Pinpoint the cell where the given text exists, returning its (X, Y) midpoint coordinate. 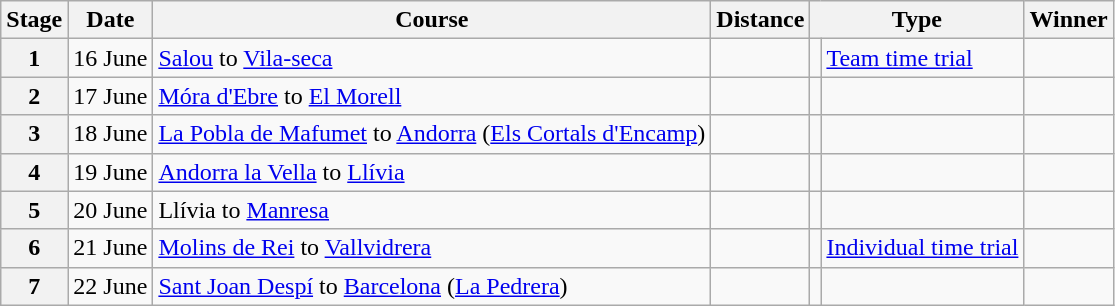
Individual time trial (922, 248)
17 June (110, 96)
Móra d'Ebre to El Morell (432, 96)
Team time trial (922, 58)
Date (110, 20)
20 June (110, 210)
18 June (110, 134)
Stage (34, 20)
Sant Joan Despí to Barcelona (La Pedrera) (432, 286)
Molins de Rei to Vallvidrera (432, 248)
3 (34, 134)
1 (34, 58)
La Pobla de Mafumet to Andorra (Els Cortals d'Encamp) (432, 134)
16 June (110, 58)
22 June (110, 286)
21 June (110, 248)
Andorra la Vella to Llívia (432, 172)
Distance (760, 20)
Course (432, 20)
4 (34, 172)
Salou to Vila-seca (432, 58)
Llívia to Manresa (432, 210)
2 (34, 96)
Type (917, 20)
Winner (1068, 20)
7 (34, 286)
6 (34, 248)
5 (34, 210)
19 June (110, 172)
